Extract the (x, y) coordinate from the center of the cell holding the provided text.  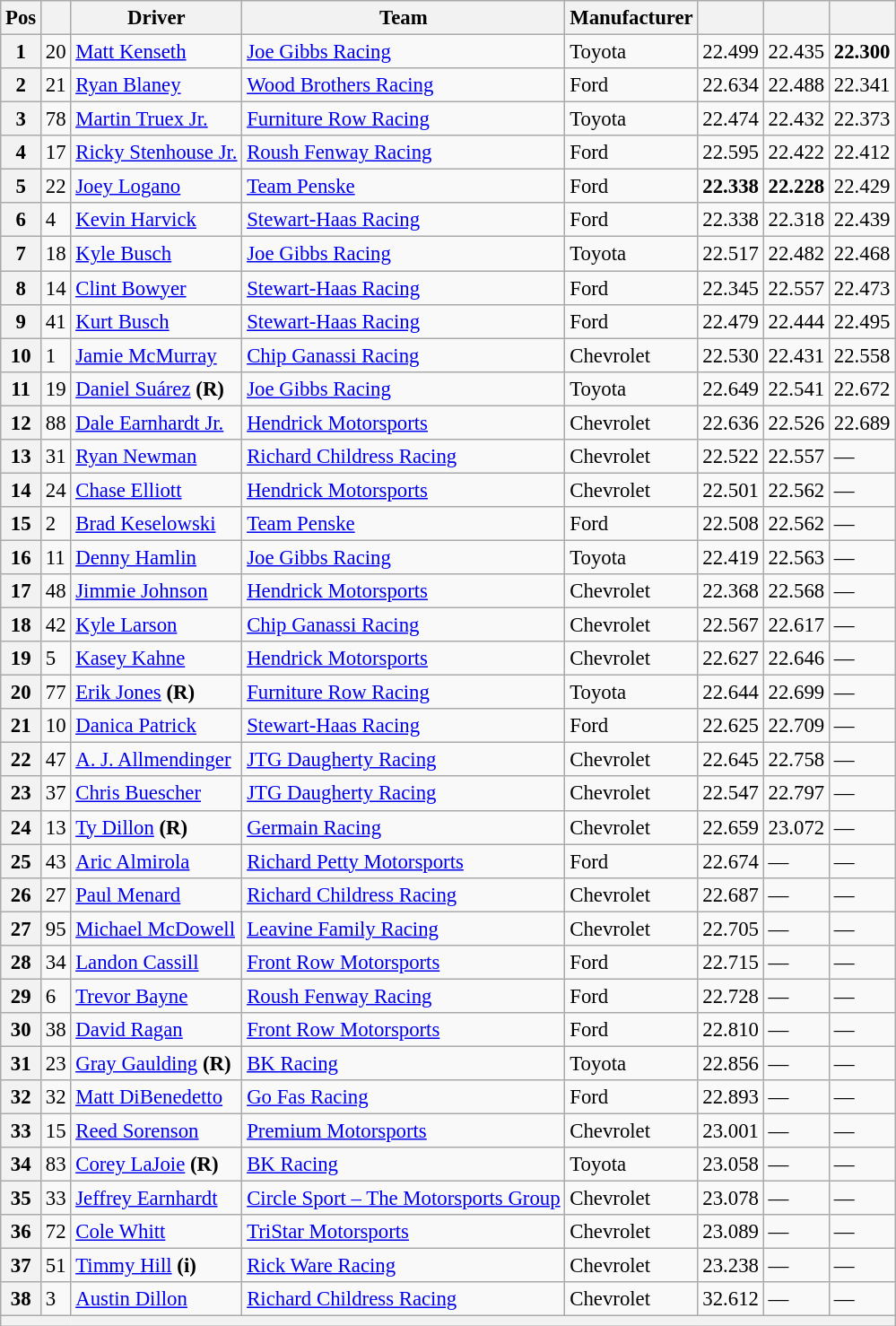
Go Fas Racing (404, 1097)
22.674 (730, 861)
Matt DiBenedetto (156, 1097)
77 (56, 693)
22.625 (730, 726)
Gray Gaulding (R) (156, 1063)
22.473 (863, 288)
22.568 (796, 591)
Leavine Family Racing (404, 929)
22.659 (730, 827)
22.649 (730, 388)
22.797 (796, 794)
16 (22, 557)
30 (22, 1030)
Ryan Newman (156, 457)
Joey Logano (156, 187)
TriStar Motorsports (404, 1232)
22.672 (863, 388)
Driver (156, 18)
28 (22, 963)
22.444 (796, 321)
32.612 (730, 1300)
Ryan Blaney (156, 85)
22.636 (730, 423)
78 (56, 119)
22.318 (796, 220)
22.468 (863, 254)
47 (56, 760)
Rick Ware Racing (404, 1266)
22.709 (796, 726)
Dale Earnhardt Jr. (156, 423)
22.488 (796, 85)
Cole Whitt (156, 1232)
22.810 (730, 1030)
22.728 (730, 996)
23.058 (730, 1165)
22.715 (730, 963)
Manufacturer (631, 18)
Team (404, 18)
22.508 (730, 524)
Clint Bowyer (156, 288)
22.412 (863, 153)
Ricky Stenhouse Jr. (156, 153)
88 (56, 423)
35 (22, 1199)
Jimmie Johnson (156, 591)
23.072 (796, 827)
Denny Hamlin (156, 557)
22.429 (863, 187)
22.563 (796, 557)
Paul Menard (156, 894)
42 (56, 625)
48 (56, 591)
Jamie McMurray (156, 355)
22.687 (730, 894)
22.499 (730, 52)
7 (22, 254)
22.300 (863, 52)
22.373 (863, 119)
Matt Kenseth (156, 52)
Pos (22, 18)
Chris Buescher (156, 794)
9 (22, 321)
41 (56, 321)
23.089 (730, 1232)
Martin Truex Jr. (156, 119)
83 (56, 1165)
22.435 (796, 52)
22.345 (730, 288)
22.627 (730, 659)
23.001 (730, 1131)
22.705 (730, 929)
23.238 (730, 1266)
22.758 (796, 760)
43 (56, 861)
22.699 (796, 693)
Aric Almirola (156, 861)
22.495 (863, 321)
Kyle Larson (156, 625)
22.501 (730, 490)
Germain Racing (404, 827)
Trevor Bayne (156, 996)
A. J. Allmendinger (156, 760)
22.368 (730, 591)
22.522 (730, 457)
22.558 (863, 355)
23.078 (730, 1199)
22.479 (730, 321)
Kevin Harvick (156, 220)
Jeffrey Earnhardt (156, 1199)
22.422 (796, 153)
David Ragan (156, 1030)
22.482 (796, 254)
Michael McDowell (156, 929)
22.856 (730, 1063)
Reed Sorenson (156, 1131)
Richard Petty Motorsports (404, 861)
22.419 (730, 557)
Austin Dillon (156, 1300)
22.530 (730, 355)
22.517 (730, 254)
22.689 (863, 423)
Ty Dillon (R) (156, 827)
22.341 (863, 85)
29 (22, 996)
Wood Brothers Racing (404, 85)
22.617 (796, 625)
Circle Sport – The Motorsports Group (404, 1199)
8 (22, 288)
Premium Motorsports (404, 1131)
Landon Cassill (156, 963)
Daniel Suárez (R) (156, 388)
51 (56, 1266)
22.432 (796, 119)
22.228 (796, 187)
22.526 (796, 423)
Corey LaJoie (R) (156, 1165)
Kasey Kahne (156, 659)
12 (22, 423)
72 (56, 1232)
Timmy Hill (i) (156, 1266)
22.474 (730, 119)
Danica Patrick (156, 726)
Erik Jones (R) (156, 693)
22.567 (730, 625)
Chase Elliott (156, 490)
26 (22, 894)
Kurt Busch (156, 321)
22.645 (730, 760)
22.547 (730, 794)
95 (56, 929)
22.431 (796, 355)
22.646 (796, 659)
Brad Keselowski (156, 524)
22.644 (730, 693)
22.541 (796, 388)
Kyle Busch (156, 254)
22.595 (730, 153)
22.634 (730, 85)
22.893 (730, 1097)
36 (22, 1232)
22.439 (863, 220)
25 (22, 861)
